From the cell containing the given text, extract its center point as [X, Y] coordinate. 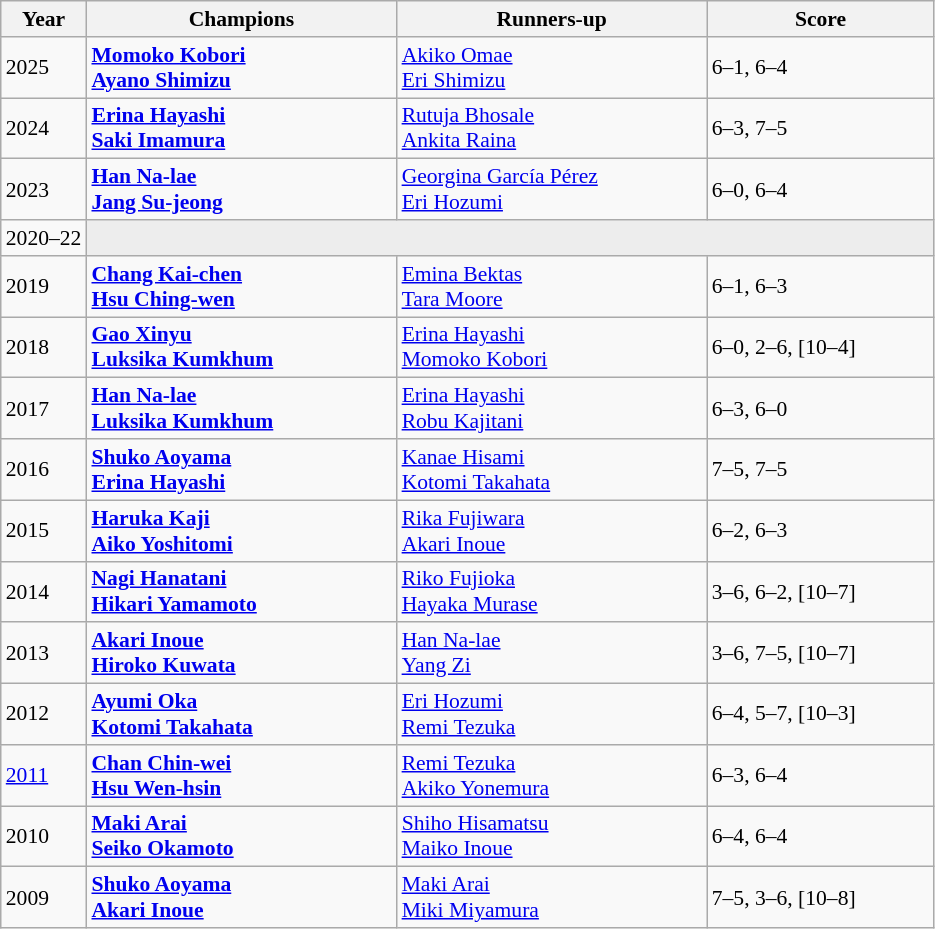
7–5, 3–6, [10–8] [821, 898]
Akiko Omae Eri Shimizu [552, 68]
Maki Arai Miki Miyamura [552, 898]
Momoko Kobori Ayano Shimizu [241, 68]
2012 [44, 714]
6–3, 7–5 [821, 128]
2009 [44, 898]
7–5, 7–5 [821, 470]
Eri Hozumi Remi Tezuka [552, 714]
Chan Chin-wei Hsu Wen-hsin [241, 776]
Year [44, 19]
2018 [44, 348]
Georgina García Pérez Eri Hozumi [552, 190]
Han Na-lae Luksika Kumkhum [241, 408]
2020–22 [44, 238]
Gao Xinyu Luksika Kumkhum [241, 348]
2011 [44, 776]
Akari Inoue Hiroko Kuwata [241, 654]
2010 [44, 836]
Han Na-lae Jang Su-jeong [241, 190]
3–6, 7–5, [10–7] [821, 654]
2023 [44, 190]
6–4, 5–7, [10–3] [821, 714]
6–2, 6–3 [821, 530]
Shiho Hisamatsu Maiko Inoue [552, 836]
6–3, 6–0 [821, 408]
2017 [44, 408]
Riko Fujioka Hayaka Murase [552, 592]
6–0, 6–4 [821, 190]
2016 [44, 470]
Runners-up [552, 19]
Chang Kai-chen Hsu Ching-wen [241, 286]
6–0, 2–6, [10–4] [821, 348]
Rika Fujiwara Akari Inoue [552, 530]
Han Na-lae Yang Zi [552, 654]
6–1, 6–3 [821, 286]
2024 [44, 128]
Erina Hayashi Robu Kajitani [552, 408]
Shuko Aoyama Akari Inoue [241, 898]
3–6, 6–2, [10–7] [821, 592]
Champions [241, 19]
Score [821, 19]
Kanae Hisami Kotomi Takahata [552, 470]
2019 [44, 286]
2014 [44, 592]
Shuko Aoyama Erina Hayashi [241, 470]
Nagi Hanatani Hikari Yamamoto [241, 592]
2013 [44, 654]
Erina Hayashi Momoko Kobori [552, 348]
2015 [44, 530]
Erina Hayashi Saki Imamura [241, 128]
2025 [44, 68]
Remi Tezuka Akiko Yonemura [552, 776]
6–1, 6–4 [821, 68]
Rutuja Bhosale Ankita Raina [552, 128]
Maki Arai Seiko Okamoto [241, 836]
Ayumi Oka Kotomi Takahata [241, 714]
6–4, 6–4 [821, 836]
Haruka Kaji Aiko Yoshitomi [241, 530]
6–3, 6–4 [821, 776]
Emina Bektas Tara Moore [552, 286]
